From the cell containing the given text, extract its center point as [X, Y] coordinate. 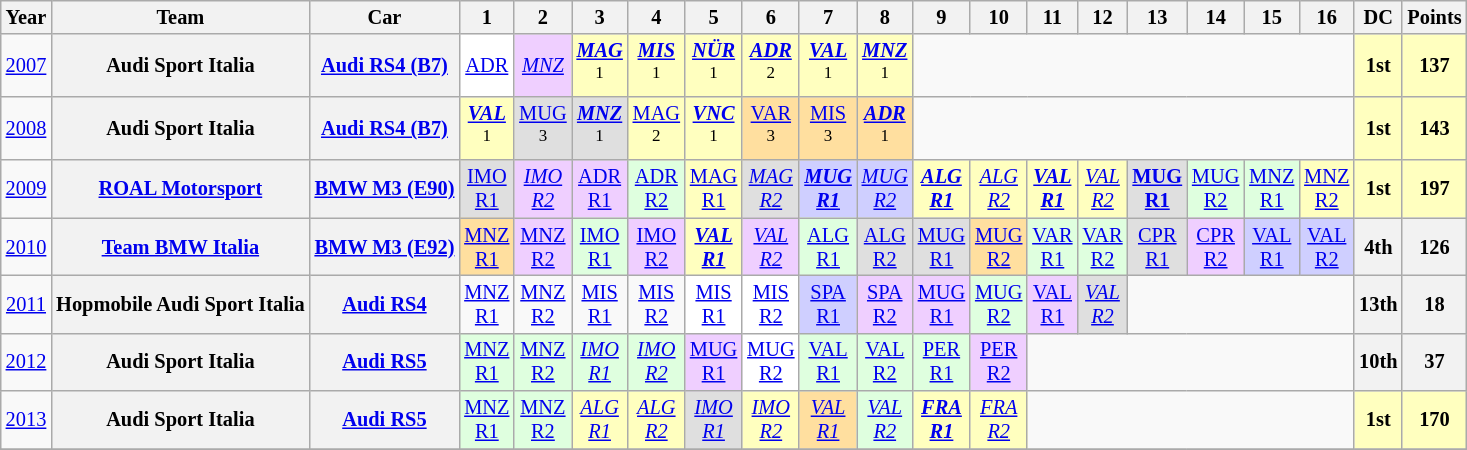
Car [385, 17]
ADR2 [770, 66]
10th [1378, 362]
9 [942, 17]
FRAR1 [942, 420]
MAGR2 [770, 189]
MIS3 [828, 128]
ADR [486, 66]
4th [1378, 247]
12 [1102, 17]
MUG3 [542, 128]
2010 [26, 247]
Hopmobile Audi Sport Italia [180, 304]
7 [828, 17]
10 [998, 17]
Team [180, 17]
2012 [26, 362]
DC [1378, 17]
MAG1 [600, 66]
197 [1434, 189]
11 [1052, 17]
Audi RS4 [385, 304]
15 [1272, 17]
ADRR1 [600, 189]
VARR1 [1052, 247]
ADR1 [885, 128]
5 [714, 17]
2008 [26, 128]
6 [770, 17]
SPAR2 [885, 304]
VARR2 [1102, 247]
CPRR1 [1158, 247]
Team BMW Italia [180, 247]
8 [885, 17]
ROAL Motorsport [180, 189]
170 [1434, 420]
4 [656, 17]
1 [486, 17]
VAR3 [770, 128]
FRAR2 [998, 420]
BMW M3 (E92) [385, 247]
NÜR1 [714, 66]
CPRR2 [1216, 247]
37 [1434, 362]
MNZ [542, 66]
126 [1434, 247]
VNC1 [714, 128]
137 [1434, 66]
2007 [26, 66]
3 [600, 17]
18 [1434, 304]
BMW M3 (E90) [385, 189]
14 [1216, 17]
SPAR1 [828, 304]
MAG2 [656, 128]
143 [1434, 128]
16 [1326, 17]
13 [1158, 17]
13th [1378, 304]
2011 [26, 304]
MAGR1 [714, 189]
PERR2 [998, 362]
2009 [26, 189]
PERR1 [942, 362]
MIS1 [656, 66]
Year [26, 17]
2013 [26, 420]
Points [1434, 17]
2 [542, 17]
ADRR2 [656, 189]
